Identify which cell holds the provided text, then report its (x, y) central coordinate. 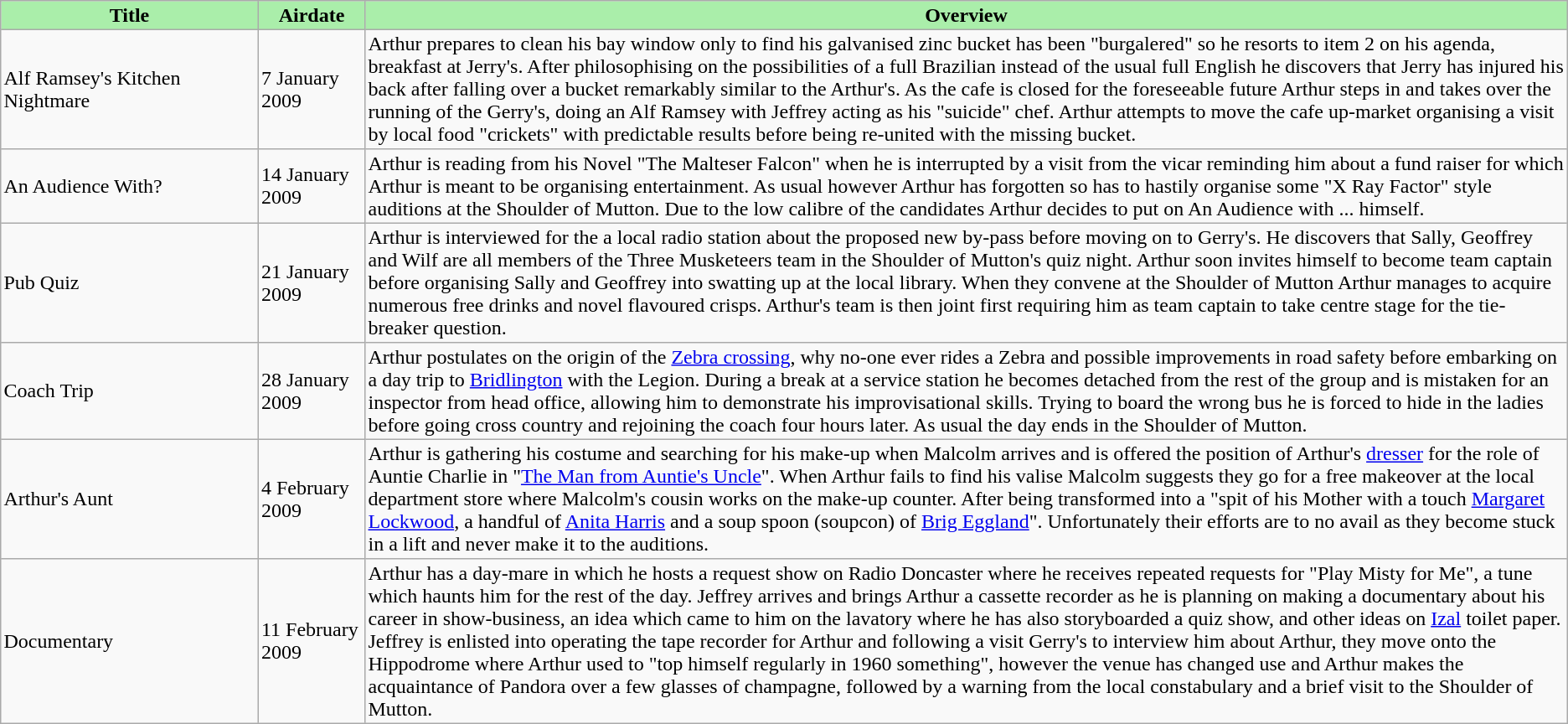
Coach Trip (130, 391)
21 January 2009 (312, 282)
28 January 2009 (312, 391)
An Audience With? (130, 186)
Alf Ramsey's Kitchen Nightmare (130, 89)
Airdate (312, 15)
Pub Quiz (130, 282)
Title (130, 15)
Documentary (130, 641)
Overview (967, 15)
11 February 2009 (312, 641)
14 January 2009 (312, 186)
Arthur's Aunt (130, 499)
7 January 2009 (312, 89)
4 February 2009 (312, 499)
